Identify which cell holds the provided text, then report its [x, y] central coordinate. 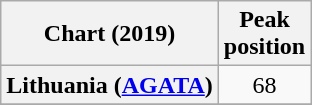
Lithuania (AGATA) [110, 85]
68 [264, 85]
Peakposition [264, 34]
Chart (2019) [110, 34]
